Provide the [X, Y] coordinate of the cell's center where the given text is located.  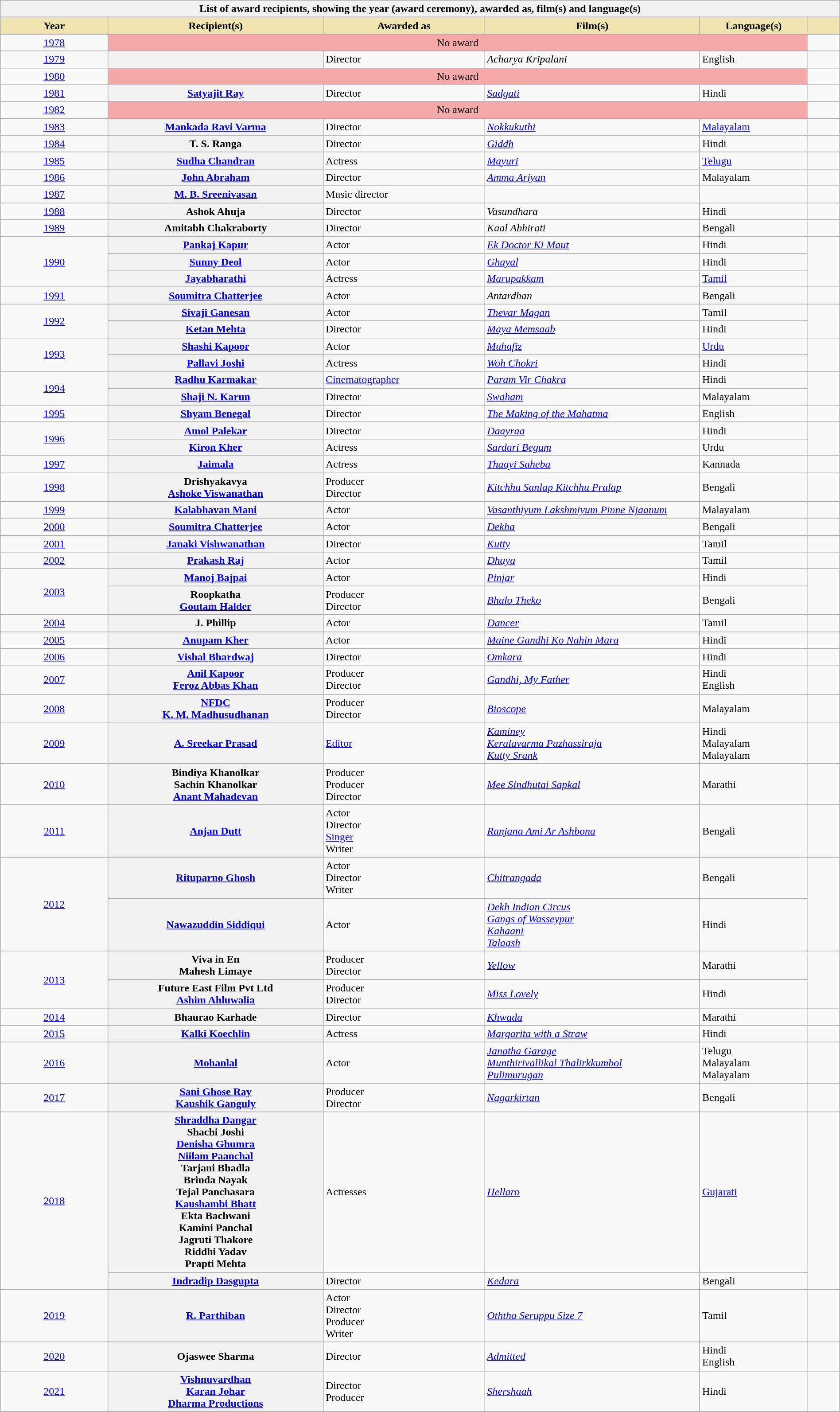
ProducerProducerDirector [404, 784]
Anupam Kher [216, 640]
Sadgati [592, 93]
Bhalo Theko [592, 600]
1998 [54, 487]
Mohanlal [216, 1063]
1997 [54, 464]
2000 [54, 527]
Janatha GarageMunthirivallikal ThalirkkumbolPulimurugan [592, 1063]
M. B. Sreenivasan [216, 194]
Recipient(s) [216, 26]
Shaji N. Karun [216, 397]
2001 [54, 544]
1992 [54, 321]
Film(s) [592, 26]
Thaayi Saheba [592, 464]
Music director [404, 194]
Gandhi, My Father [592, 680]
Jaimala [216, 464]
Satyajit Ray [216, 93]
2017 [54, 1097]
HindiMalayalamMalayalam [753, 743]
1987 [54, 194]
1982 [54, 110]
Telugu [753, 160]
Future East Film Pvt LtdAshim Ahluwalia [216, 995]
Actresses [404, 1192]
VishnuvardhanKaran JoharDharma Productions [216, 1391]
1993 [54, 355]
Dekh Indian CircusGangs of WasseypurKahaaniTalaash [592, 924]
Dhaya [592, 561]
List of award recipients, showing the year (award ceremony), awarded as, film(s) and language(s) [420, 9]
Editor [404, 743]
Mayuri [592, 160]
Param Vir Chakra [592, 380]
Bhaurao Karhade [216, 1017]
Mee Sindhutai Sapkal [592, 784]
ActorDirector ProducerWriter [404, 1315]
2020 [54, 1356]
1990 [54, 262]
Thevar Magan [592, 312]
2008 [54, 708]
Nawazuddin Siddiqui [216, 924]
2016 [54, 1063]
Acharya Kripalani [592, 59]
Sani Ghose RayKaushik Ganguly [216, 1097]
Maya Memsaab [592, 329]
T. S. Ranga [216, 144]
Kitchhu Sanlap Kitchhu Pralap [592, 487]
Omkara [592, 657]
2018 [54, 1201]
Vasanthiyum Lakshmiyum Pinne Njaanum [592, 510]
1983 [54, 127]
1985 [54, 160]
Shershaah [592, 1391]
Dancer [592, 623]
Pankaj Kapur [216, 245]
DrishyakavyaAshoke Viswanathan [216, 487]
Manoj Bajpai [216, 577]
Ranjana Ami Ar Ashbona [592, 831]
Nagarkirtan [592, 1097]
Khwada [592, 1017]
Ojaswee Sharma [216, 1356]
Rituparno Ghosh [216, 878]
Swaham [592, 397]
1986 [54, 177]
Prakash Raj [216, 561]
Ghayal [592, 262]
Chitrangada [592, 878]
2002 [54, 561]
Sunny Deol [216, 262]
Daayraa [592, 430]
Ek Doctor Ki Maut [592, 245]
Vishal Bhardwaj [216, 657]
Kaal Abhirati [592, 228]
Shyam Benegal [216, 413]
HindiEnglish [753, 680]
1999 [54, 510]
Janaki Vishwanathan [216, 544]
Year [54, 26]
Cinematographer [404, 380]
2007 [54, 680]
Yellow [592, 965]
1989 [54, 228]
Antardhan [592, 296]
Sudha Chandran [216, 160]
Amol Palekar [216, 430]
Marupakkam [592, 279]
2019 [54, 1315]
2012 [54, 904]
Pinjar [592, 577]
Margarita with a Straw [592, 1034]
Amitabh Chakraborty [216, 228]
NFDCK. M. Madhusudhanan [216, 708]
ActorDirectorWriter [404, 878]
Hindi English [753, 1356]
Anil KapoorFeroz Abbas Khan [216, 680]
1994 [54, 388]
1981 [54, 93]
1984 [54, 144]
2005 [54, 640]
ActorDirectorSingerWriter [404, 831]
R. Parthiban [216, 1315]
1980 [54, 76]
Oththa Seruppu Size 7 [592, 1315]
J. Phillip [216, 623]
1995 [54, 413]
2003 [54, 592]
Kutty [592, 544]
Radhu Karmakar [216, 380]
RoopkathaGoutam Halder [216, 600]
Kedara [592, 1281]
Kiron Kher [216, 447]
1988 [54, 211]
Indradip Dasgupta [216, 1281]
Vasundhara [592, 211]
1991 [54, 296]
Pallavi Joshi [216, 363]
John Abraham [216, 177]
Woh Chokri [592, 363]
Muhafiz [592, 346]
1996 [54, 439]
Bindiya KhanolkarSachin KhanolkarAnant Mahadevan [216, 784]
2006 [54, 657]
Jayabharathi [216, 279]
Admitted [592, 1356]
2009 [54, 743]
Ashok Ahuja [216, 211]
Dekha [592, 527]
Sardari Begum [592, 447]
2010 [54, 784]
Anjan Dutt [216, 831]
Kannada [753, 464]
2021 [54, 1391]
KamineyKeralavarma PazhassirajaKutty Srank [592, 743]
Miss Lovely [592, 995]
2004 [54, 623]
2011 [54, 831]
Kalabhavan Mani [216, 510]
Bioscope [592, 708]
2015 [54, 1034]
Shashi Kapoor [216, 346]
Language(s) [753, 26]
Sivaji Ganesan [216, 312]
Hellaro [592, 1192]
2013 [54, 980]
A. Sreekar Prasad [216, 743]
Viva in EnMahesh Limaye [216, 965]
Kalki Koechlin [216, 1034]
1979 [54, 59]
The Making of the Mahatma [592, 413]
1978 [54, 43]
Gujarati [753, 1192]
2014 [54, 1017]
TeluguMalayalamMalayalam [753, 1063]
Nokkukuthi [592, 127]
Ketan Mehta [216, 329]
Director Producer [404, 1391]
Amma Ariyan [592, 177]
Awarded as [404, 26]
Giddh [592, 144]
Maine Gandhi Ko Nahin Mara [592, 640]
Mankada Ravi Varma [216, 127]
